Return [x, y] of the center of cell containing provided text 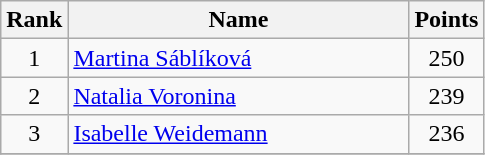
250 [446, 58]
239 [446, 96]
236 [446, 134]
Points [446, 20]
2 [34, 96]
Isabelle Weidemann [238, 134]
Name [238, 20]
Rank [34, 20]
Natalia Voronina [238, 96]
1 [34, 58]
3 [34, 134]
Martina Sáblíková [238, 58]
